Return the [x, y] coordinate for the center point of the cell that contains the specified text.  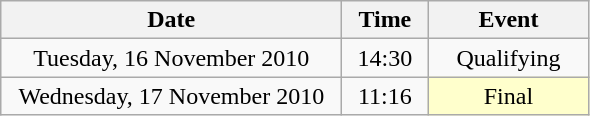
Date [172, 20]
Final [508, 96]
11:16 [385, 96]
Tuesday, 16 November 2010 [172, 58]
Event [508, 20]
Wednesday, 17 November 2010 [172, 96]
14:30 [385, 58]
Time [385, 20]
Qualifying [508, 58]
